Extract the (x, y) coordinate from the center of the cell holding the provided text.  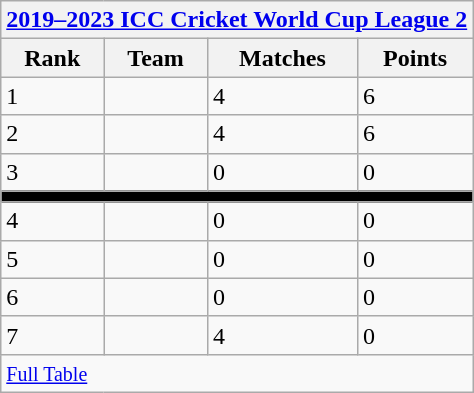
2 (52, 134)
Points (414, 58)
Team (156, 58)
Matches (282, 58)
Rank (52, 58)
1 (52, 96)
2019–2023 ICC Cricket World Cup League 2 (237, 20)
3 (52, 172)
Full Table (237, 373)
5 (52, 259)
7 (52, 335)
